Capture the cell that displays the provided text and extract its [x, y] central coordinate. 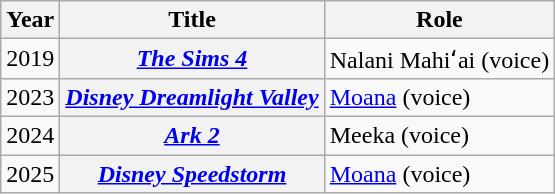
Year [30, 20]
Ark 2 [192, 135]
Disney Dreamlight Valley [192, 97]
2025 [30, 173]
The Sims 4 [192, 59]
2019 [30, 59]
Disney Speedstorm [192, 173]
2024 [30, 135]
Nalani Mahiʻai (voice) [439, 59]
Role [439, 20]
2023 [30, 97]
Title [192, 20]
Meeka (voice) [439, 135]
